Pinpoint the cell where the given text exists, returning its (x, y) midpoint coordinate. 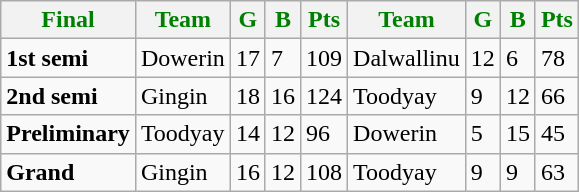
2nd semi (68, 96)
18 (248, 96)
66 (556, 96)
7 (282, 58)
108 (324, 172)
1st semi (68, 58)
Grand (68, 172)
Dalwallinu (407, 58)
78 (556, 58)
45 (556, 134)
63 (556, 172)
96 (324, 134)
5 (482, 134)
15 (518, 134)
Final (68, 20)
17 (248, 58)
Preliminary (68, 134)
6 (518, 58)
14 (248, 134)
124 (324, 96)
109 (324, 58)
